Search for the cell housing the specified text and yield its [x, y] center coordinate. 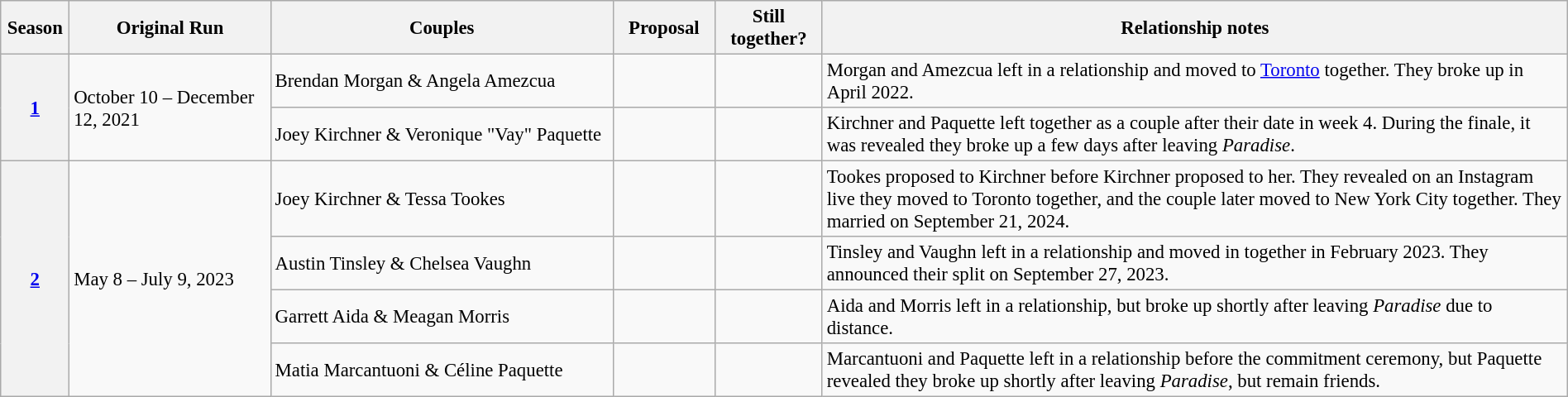
Garrett Aida & Meagan Morris [442, 318]
Relationship notes [1194, 28]
Joey Kirchner & Tessa Tookes [442, 199]
Morgan and Amezcua left in a relationship and moved to Toronto together. They broke up in April 2022. [1194, 81]
Still together? [768, 28]
Brendan Morgan & Angela Amezcua [442, 81]
October 10 – December 12, 2021 [170, 108]
Joey Kirchner & Veronique "Vay" Paquette [442, 134]
Proposal [663, 28]
Couples [442, 28]
Austin Tinsley & Chelsea Vaughn [442, 263]
2 [35, 280]
May 8 – July 9, 2023 [170, 280]
Tinsley and Vaughn left in a relationship and moved in together in February 2023. They announced their split on September 27, 2023. [1194, 263]
Season [35, 28]
Original Run [170, 28]
Aida and Morris left in a relationship, but broke up shortly after leaving Paradise due to distance. [1194, 318]
1 [35, 108]
